Determine the (x, y) coordinate at the center of the cell enclosing the given text.  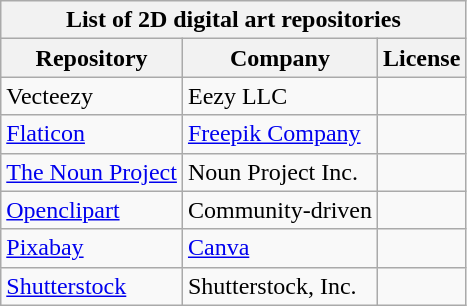
Repository (92, 58)
The Noun Project (92, 172)
Shutterstock (92, 286)
License (421, 58)
Company (280, 58)
Eezy LLC (280, 96)
List of 2D digital art repositories (234, 20)
Canva (280, 248)
Shutterstock, Inc. (280, 286)
Pixabay (92, 248)
Openclipart (92, 210)
Community-driven (280, 210)
Noun Project Inc. (280, 172)
Freepik Company (280, 134)
Vecteezy (92, 96)
Flaticon (92, 134)
